Scan for the cell matching the given text and deliver its (X, Y) coordinate at center. 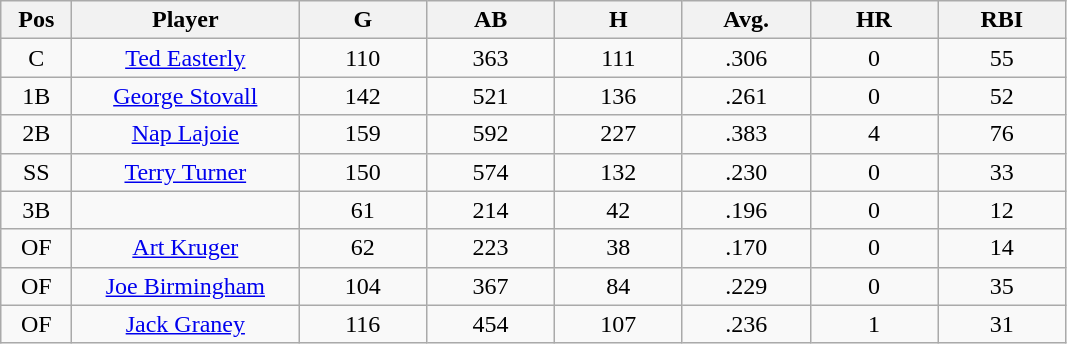
110 (363, 58)
104 (363, 286)
G (363, 20)
150 (363, 172)
84 (618, 286)
223 (491, 248)
RBI (1002, 20)
.383 (746, 134)
12 (1002, 210)
33 (1002, 172)
454 (491, 324)
116 (363, 324)
4 (874, 134)
76 (1002, 134)
61 (363, 210)
H (618, 20)
136 (618, 96)
14 (1002, 248)
AB (491, 20)
367 (491, 286)
2B (36, 134)
42 (618, 210)
Terry Turner (186, 172)
52 (1002, 96)
Pos (36, 20)
3B (36, 210)
592 (491, 134)
.229 (746, 286)
142 (363, 96)
.196 (746, 210)
Nap Lajoie (186, 134)
1 (874, 324)
Player (186, 20)
SS (36, 172)
George Stovall (186, 96)
1B (36, 96)
55 (1002, 58)
132 (618, 172)
111 (618, 58)
Jack Graney (186, 324)
.261 (746, 96)
.236 (746, 324)
107 (618, 324)
.306 (746, 58)
31 (1002, 324)
Ted Easterly (186, 58)
.170 (746, 248)
159 (363, 134)
214 (491, 210)
HR (874, 20)
227 (618, 134)
38 (618, 248)
363 (491, 58)
574 (491, 172)
Joe Birmingham (186, 286)
521 (491, 96)
35 (1002, 286)
Art Kruger (186, 248)
Avg. (746, 20)
C (36, 58)
62 (363, 248)
.230 (746, 172)
